Provide the [x, y] coordinate of the cell's center where the given text is located.  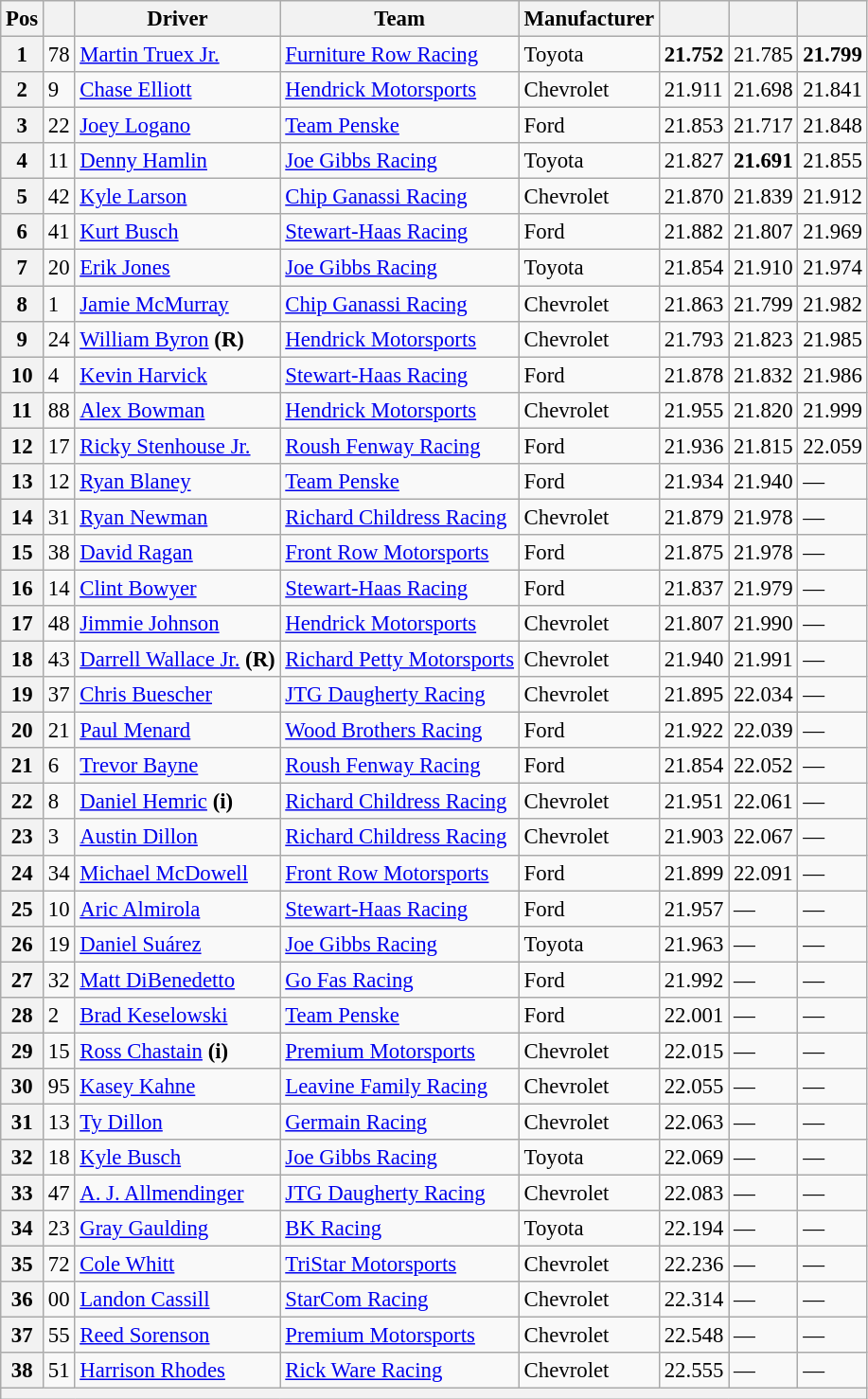
00 [59, 1300]
22.555 [693, 1372]
Driver [178, 19]
88 [59, 410]
Pos [23, 19]
21.863 [693, 304]
43 [59, 660]
22.314 [693, 1300]
21.911 [693, 90]
Kasey Kahne [178, 1087]
5 [23, 197]
22.001 [693, 1016]
21.837 [693, 588]
David Ragan [178, 553]
Daniel Suárez [178, 944]
21.878 [693, 375]
Alex Bowman [178, 410]
Martin Truex Jr. [178, 55]
Manufacturer [589, 19]
A. J. Allmendinger [178, 1194]
22.052 [763, 766]
21.698 [763, 90]
22.061 [763, 802]
21.969 [833, 232]
Paul Menard [178, 731]
BK Racing [399, 1229]
Daniel Hemric (i) [178, 802]
48 [59, 624]
StarCom Racing [399, 1300]
21.910 [763, 268]
Furniture Row Racing [399, 55]
21.903 [693, 838]
21.999 [833, 410]
21.957 [693, 909]
Reed Sorenson [178, 1336]
22.548 [693, 1336]
41 [59, 232]
21.752 [693, 55]
21.848 [833, 126]
22.091 [763, 873]
21.936 [693, 446]
55 [59, 1336]
Kyle Larson [178, 197]
Ross Chastain (i) [178, 1051]
Go Fas Racing [399, 980]
22.194 [693, 1229]
21.986 [833, 375]
16 [23, 588]
Gray Gaulding [178, 1229]
Ryan Newman [178, 517]
21.922 [693, 731]
22.083 [693, 1194]
21.823 [763, 339]
22.039 [763, 731]
Joey Logano [178, 126]
21.990 [763, 624]
21.899 [693, 873]
27 [23, 980]
21.934 [693, 482]
21.875 [693, 553]
Denny Hamlin [178, 161]
21.839 [763, 197]
22.063 [693, 1122]
Harrison Rhodes [178, 1372]
Michael McDowell [178, 873]
Team [399, 19]
21.841 [833, 90]
21.882 [693, 232]
21.832 [763, 375]
28 [23, 1016]
22.236 [693, 1265]
21.691 [763, 161]
Matt DiBenedetto [178, 980]
42 [59, 197]
21.820 [763, 410]
Jimmie Johnson [178, 624]
21.992 [693, 980]
Kurt Busch [178, 232]
7 [23, 268]
30 [23, 1087]
21.912 [833, 197]
William Byron (R) [178, 339]
47 [59, 1194]
21.827 [693, 161]
Jamie McMurray [178, 304]
21.815 [763, 446]
Ty Dillon [178, 1122]
22.034 [763, 695]
Aric Almirola [178, 909]
Ryan Blaney [178, 482]
Kyle Busch [178, 1158]
21.717 [763, 126]
Austin Dillon [178, 838]
Germain Racing [399, 1122]
21.895 [693, 695]
22.069 [693, 1158]
21.853 [693, 126]
21.974 [833, 268]
Wood Brothers Racing [399, 731]
29 [23, 1051]
Darrell Wallace Jr. (R) [178, 660]
26 [23, 944]
72 [59, 1265]
Chase Elliott [178, 90]
Richard Petty Motorsports [399, 660]
22.067 [763, 838]
36 [23, 1300]
22.059 [833, 446]
Rick Ware Racing [399, 1372]
21.785 [763, 55]
Cole Whitt [178, 1265]
TriStar Motorsports [399, 1265]
Brad Keselowski [178, 1016]
21.879 [693, 517]
Erik Jones [178, 268]
Trevor Bayne [178, 766]
Ricky Stenhouse Jr. [178, 446]
21.951 [693, 802]
51 [59, 1372]
21.793 [693, 339]
35 [23, 1265]
33 [23, 1194]
95 [59, 1087]
Leavine Family Racing [399, 1087]
21.982 [833, 304]
21.870 [693, 197]
21.955 [693, 410]
21.855 [833, 161]
22.055 [693, 1087]
Landon Cassill [178, 1300]
Kevin Harvick [178, 375]
21.963 [693, 944]
22.015 [693, 1051]
78 [59, 55]
21.979 [763, 588]
25 [23, 909]
Chris Buescher [178, 695]
21.991 [763, 660]
21.985 [833, 339]
Clint Bowyer [178, 588]
